Scan for the cell matching the given text and deliver its (X, Y) coordinate at center. 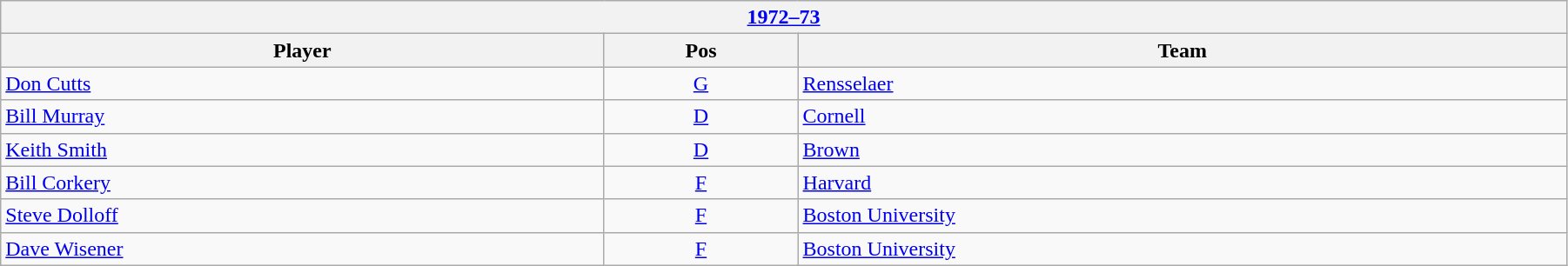
Cornell (1182, 116)
Steve Dolloff (303, 216)
Team (1182, 50)
1972–73 (784, 17)
Bill Corkery (303, 183)
Rensselaer (1182, 83)
Keith Smith (303, 150)
Bill Murray (303, 116)
Pos (701, 50)
Dave Wisener (303, 249)
Harvard (1182, 183)
G (701, 83)
Brown (1182, 150)
Player (303, 50)
Don Cutts (303, 83)
